Search for the cell housing the specified text and yield its (X, Y) center coordinate. 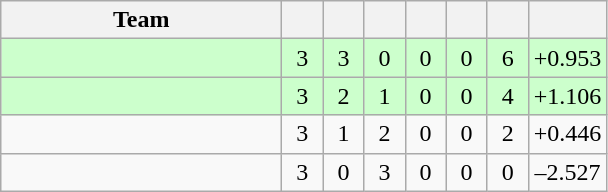
4 (508, 96)
+1.106 (568, 96)
6 (508, 58)
Team (142, 20)
+0.953 (568, 58)
–2.527 (568, 172)
+0.446 (568, 134)
